Identify which cell holds the provided text, then report its (x, y) central coordinate. 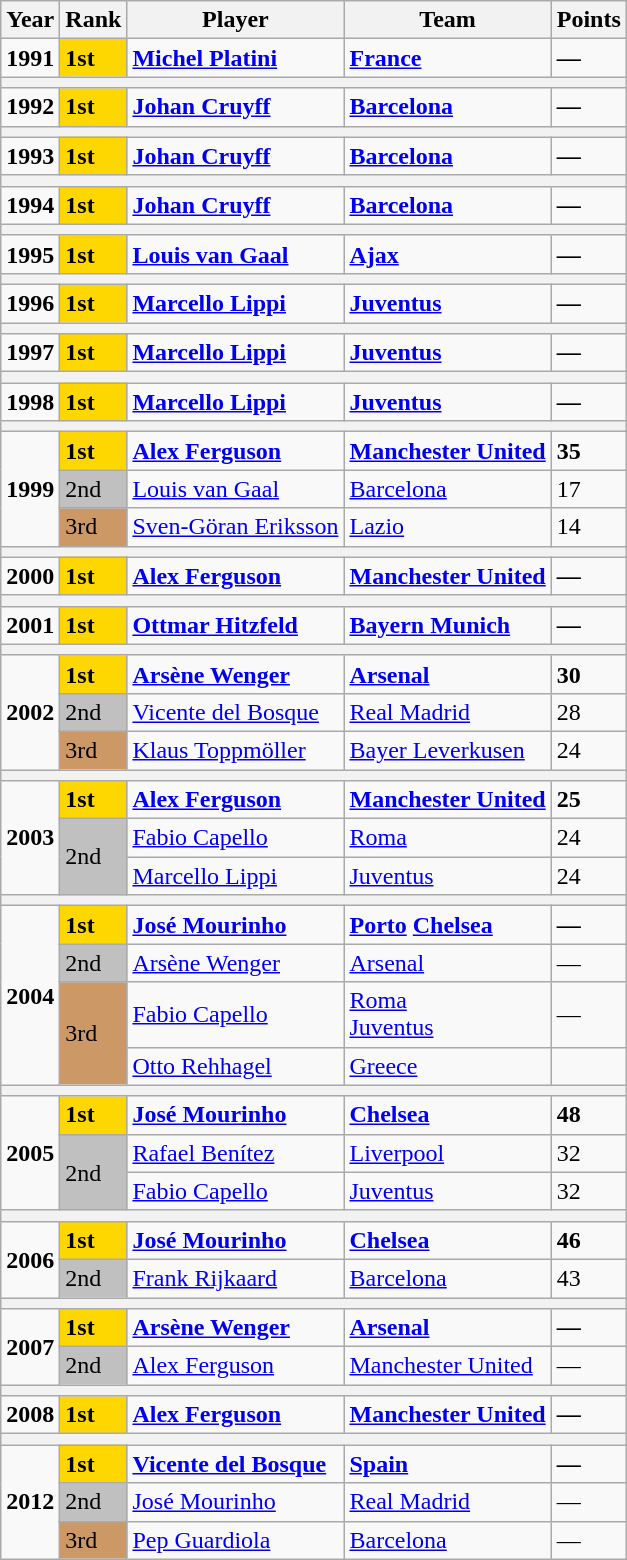
Klaus Toppmöller (236, 750)
2001 (30, 625)
Lazio (448, 527)
Spain (448, 1464)
Team (448, 20)
Porto Chelsea (448, 925)
Ajax (448, 254)
1999 (30, 489)
1995 (30, 254)
1993 (30, 156)
1991 (30, 58)
Pep Guardiola (236, 1540)
17 (588, 489)
35 (588, 451)
48 (588, 1115)
43 (588, 1278)
2007 (30, 1347)
2006 (30, 1259)
2002 (30, 712)
14 (588, 527)
25 (588, 800)
28 (588, 712)
Points (588, 20)
France (448, 58)
Rank (94, 20)
1998 (30, 402)
1992 (30, 107)
Bayer Leverkusen (448, 750)
2005 (30, 1153)
Liverpool (448, 1153)
Player (236, 20)
30 (588, 674)
Frank Rijkaard (236, 1278)
Michel Platini (236, 58)
Ottmar Hitzfeld (236, 625)
2000 (30, 576)
1997 (30, 353)
Greece (448, 1066)
Rafael Benítez (236, 1153)
1996 (30, 303)
Sven-Göran Eriksson (236, 527)
Otto Rehhagel (236, 1066)
Roma Juventus (448, 1014)
46 (588, 1240)
2008 (30, 1415)
Roma (448, 838)
Year (30, 20)
1994 (30, 205)
Bayern Munich (448, 625)
2003 (30, 838)
2004 (30, 996)
2012 (30, 1502)
